Find where the given text appears and provide that cell's center as [x, y] coordinate. 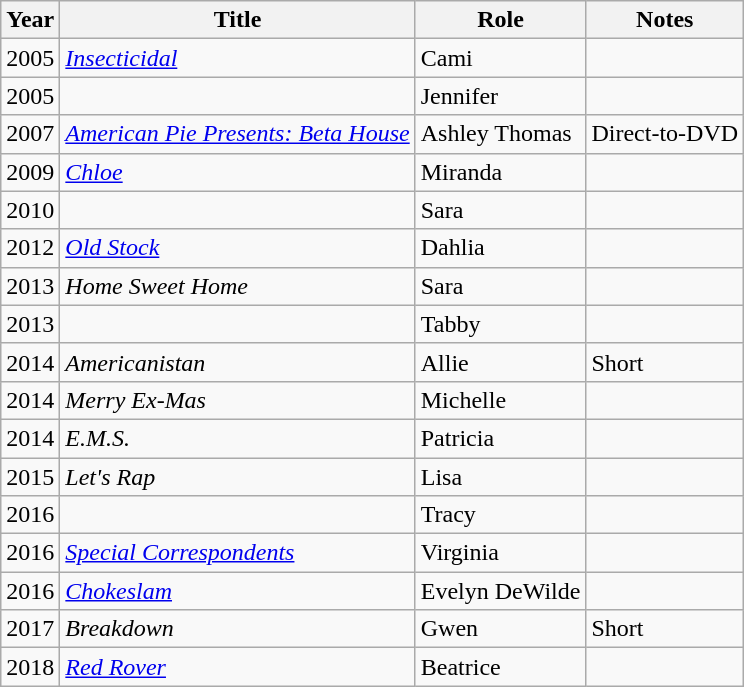
Breakdown [238, 629]
Let's Rap [238, 477]
E.M.S. [238, 438]
Chokeslam [238, 591]
Red Rover [238, 667]
Allie [500, 362]
Virginia [500, 553]
Role [500, 20]
Home Sweet Home [238, 286]
2012 [30, 248]
Patricia [500, 438]
American Pie Presents: Beta House [238, 134]
Tabby [500, 324]
Notes [665, 20]
Gwen [500, 629]
Old Stock [238, 248]
Cami [500, 58]
Michelle [500, 400]
Ashley Thomas [500, 134]
Direct-to-DVD [665, 134]
Beatrice [500, 667]
2018 [30, 667]
2007 [30, 134]
Special Correspondents [238, 553]
2010 [30, 210]
Evelyn DeWilde [500, 591]
Jennifer [500, 96]
Tracy [500, 515]
Lisa [500, 477]
Dahlia [500, 248]
Year [30, 20]
Title [238, 20]
2015 [30, 477]
Chloe [238, 172]
Miranda [500, 172]
2009 [30, 172]
2017 [30, 629]
Merry Ex-Mas [238, 400]
Americanistan [238, 362]
Insecticidal [238, 58]
